Detect which cell encompasses the target text, then output its [x, y] center coordinate. 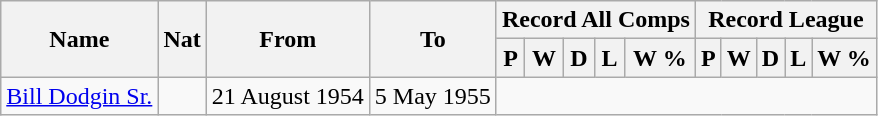
From [288, 39]
Nat [182, 39]
Record League [786, 20]
Bill Dodgin Sr. [80, 96]
To [432, 39]
5 May 1955 [432, 96]
21 August 1954 [288, 96]
Name [80, 39]
Record All Comps [596, 20]
